Determine the (X, Y) coordinate at the center of the cell enclosing the given text.  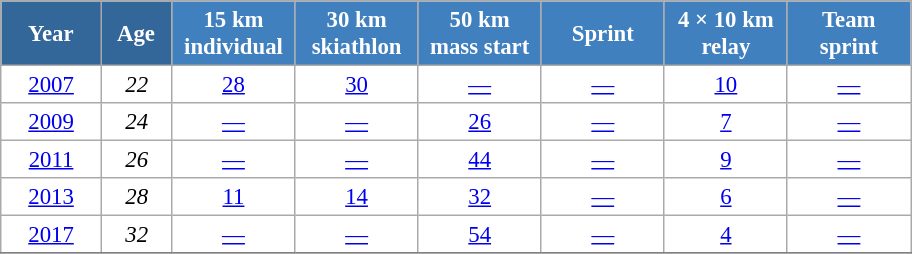
2009 (52, 122)
2011 (52, 160)
15 km individual (234, 34)
4 (726, 235)
44 (480, 160)
10 (726, 85)
2013 (52, 197)
Sprint (602, 34)
2017 (52, 235)
Year (52, 34)
14 (356, 197)
9 (726, 160)
30 (356, 85)
54 (480, 235)
4 × 10 km relay (726, 34)
Age (136, 34)
30 km skiathlon (356, 34)
2007 (52, 85)
22 (136, 85)
6 (726, 197)
7 (726, 122)
11 (234, 197)
50 km mass start (480, 34)
24 (136, 122)
Team sprint (848, 34)
